Return (X, Y) of the center of cell containing provided text 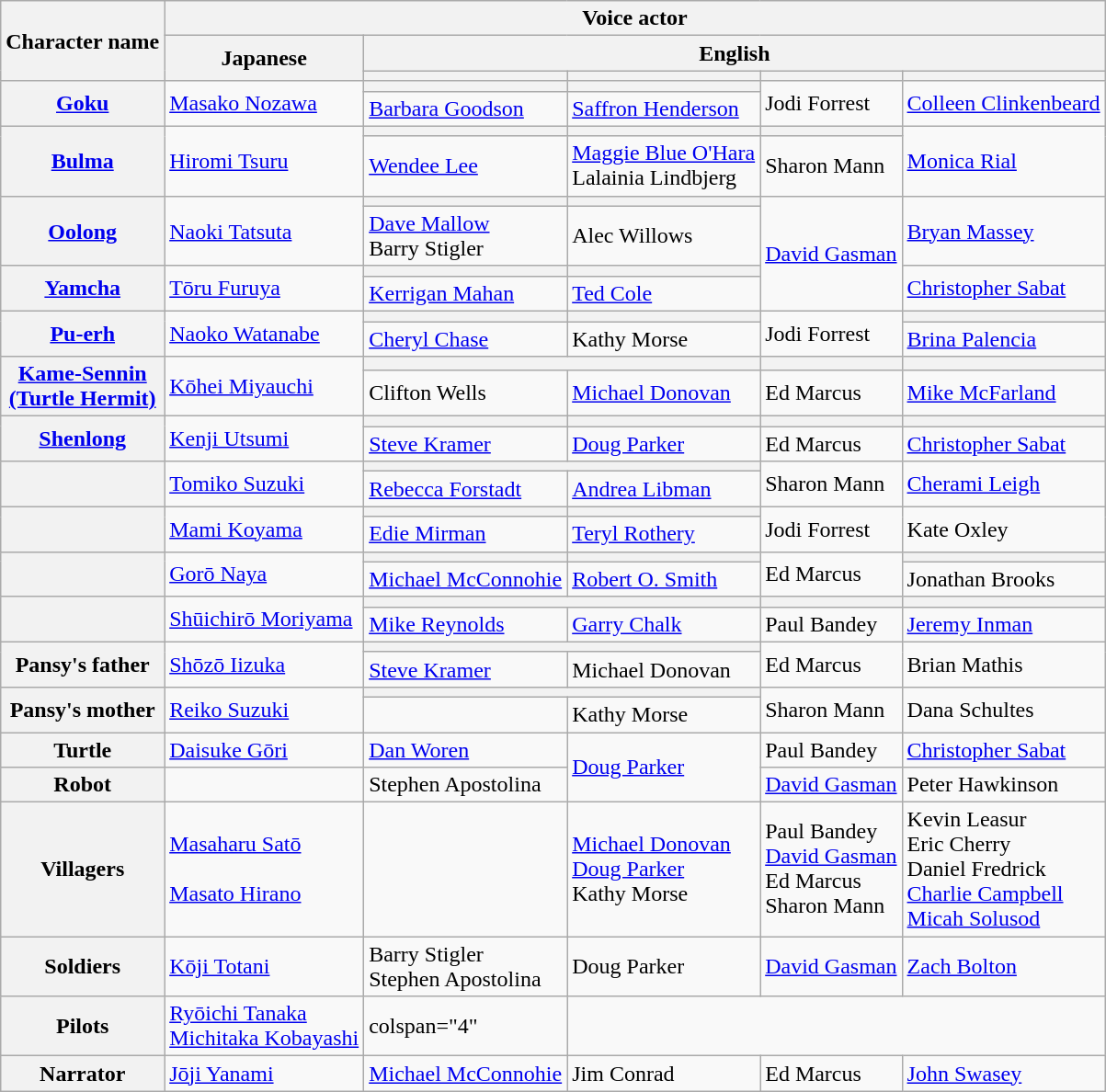
Kenji Utsumi (265, 439)
Daisuke Gōri (265, 749)
Barry StiglerStephen Apostolina (465, 967)
Brian Mathis (1004, 664)
Ted Cole (664, 293)
Kate Oxley (1004, 529)
Narrator (83, 1074)
Andrea Libman (664, 489)
Tōru Furuya (265, 289)
Turtle (83, 749)
Dan Woren (465, 749)
Dana Schultes (1004, 710)
Jonathan Brooks (1004, 579)
Clifton Wells (465, 392)
Bryan Massey (1004, 231)
Teryl Rothery (664, 534)
Barbara Goodson (465, 108)
colspan="4" (465, 1026)
Kōji Totani (265, 967)
Villagers (83, 870)
Ryōichi TanakaMichitaka Kobayashi (265, 1026)
Cheryl Chase (465, 339)
Tomiko Suzuki (265, 483)
Hiromi Tsuru (265, 161)
Kevin LeasurEric CherryDaniel FredrickCharlie CampbellMicah Solusod (1004, 870)
Maggie Blue O'HaraLalainia Lindbjerg (664, 165)
Masako Nozawa (265, 103)
Mike Reynolds (465, 624)
Stephen Apostolina (465, 785)
English (735, 53)
Shenlong (83, 439)
Shūichirō Moriyama (265, 620)
Saffron Henderson (664, 108)
Monica Rial (1004, 161)
Kōhei Miyauchi (265, 386)
Kerrigan Mahan (465, 293)
Robert O. Smith (664, 579)
Kame-Sennin(Turtle Hermit) (83, 386)
Gorō Naya (265, 574)
Michael DonovanDoug ParkerKathy Morse (664, 870)
Pilots (83, 1026)
Garry Chalk (664, 624)
Shōzō Iizuka (265, 664)
Mami Koyama (265, 529)
Character name (83, 40)
Japanese (265, 59)
Jōji Yanami (265, 1074)
Yamcha (83, 289)
Paul BandeyDavid GasmanEd MarcusSharon Mann (831, 870)
Jim Conrad (664, 1074)
Soldiers (83, 967)
Voice actor (634, 18)
Naoko Watanabe (265, 333)
Mike McFarland (1004, 392)
Brina Palencia (1004, 339)
Colleen Clinkenbeard (1004, 103)
Robot (83, 785)
Zach Bolton (1004, 967)
Alec Willows (664, 235)
Bulma (83, 161)
Cherami Leigh (1004, 483)
Peter Hawkinson (1004, 785)
Dave MallowBarry Stigler (465, 235)
Pansy's father (83, 664)
Jeremy Inman (1004, 624)
Pu-erh (83, 333)
Reiko Suzuki (265, 710)
Rebecca Forstadt (465, 489)
Oolong (83, 231)
Wendee Lee (465, 165)
Edie Mirman (465, 534)
Naoki Tatsuta (265, 231)
Goku (83, 103)
John Swasey (1004, 1074)
Pansy's mother (83, 710)
Masaharu SatōMasato Hirano (265, 870)
